Detect which cell encompasses the target text, then output its (x, y) center coordinate. 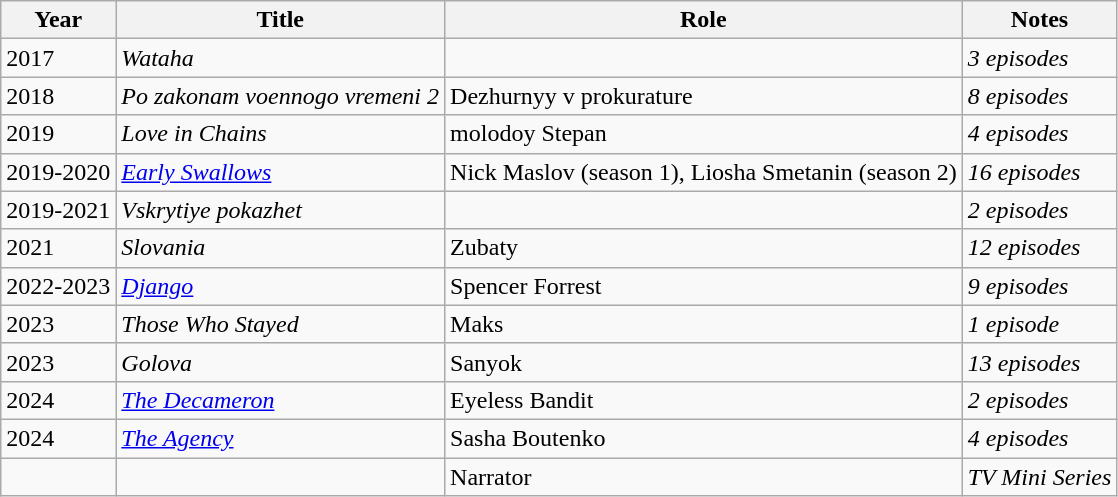
Sanyok (704, 362)
13 episodes (1040, 362)
8 episodes (1040, 96)
2017 (58, 58)
TV Mini Series (1040, 477)
Title (280, 20)
2019-2021 (58, 210)
Django (280, 286)
2019-2020 (58, 172)
3 episodes (1040, 58)
Notes (1040, 20)
Spencer Forrest (704, 286)
Nick Maslov (season 1), Liosha Smetanin (season 2) (704, 172)
Slovania (280, 248)
12 episodes (1040, 248)
Dezhurnyy v prokurature (704, 96)
Po zakonam voennogo vremeni 2 (280, 96)
Golova (280, 362)
molodoy Stepan (704, 134)
Early Swallows (280, 172)
Narrator (704, 477)
The Agency (280, 438)
2021 (58, 248)
Sasha Boutenko (704, 438)
The Decameron (280, 400)
Vskrytiye pokazhet (280, 210)
Love in Chains (280, 134)
2019 (58, 134)
2018 (58, 96)
Year (58, 20)
9 episodes (1040, 286)
1 episode (1040, 324)
Eyeless Bandit (704, 400)
Role (704, 20)
Maks (704, 324)
16 episodes (1040, 172)
Those Who Stayed (280, 324)
Wataha (280, 58)
2022-2023 (58, 286)
Zubaty (704, 248)
